Capture the cell that displays the provided text and extract its [X, Y] central coordinate. 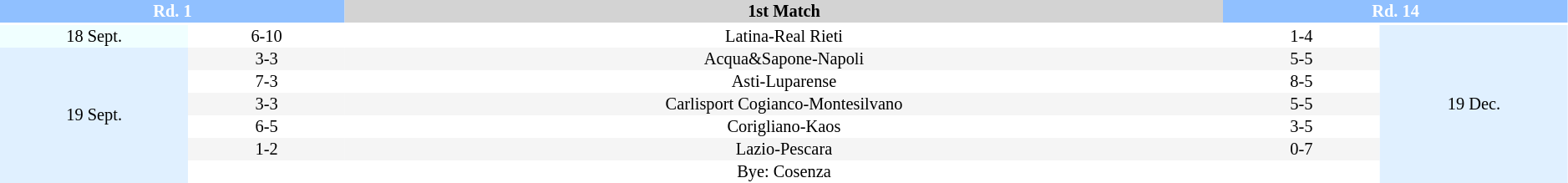
19 Dec. [1474, 104]
Bye: Cosenza [784, 172]
7-3 [266, 82]
6-10 [266, 37]
1-2 [266, 149]
Latina-Real Rieti [784, 37]
Corigliano-Kaos [784, 127]
3-5 [1302, 127]
19 Sept. [94, 115]
0-7 [1302, 149]
Lazio-Pescara [784, 149]
Rd. 14 [1395, 12]
Rd. 1 [172, 12]
1st Match [784, 12]
1-4 [1302, 37]
Asti-Luparense [784, 82]
6-5 [266, 127]
Carlisport Cogianco-Montesilvano [784, 104]
Acqua&Sapone-Napoli [784, 58]
8-5 [1302, 82]
18 Sept. [94, 37]
